Pinpoint the cell where the given text exists, returning its [x, y] midpoint coordinate. 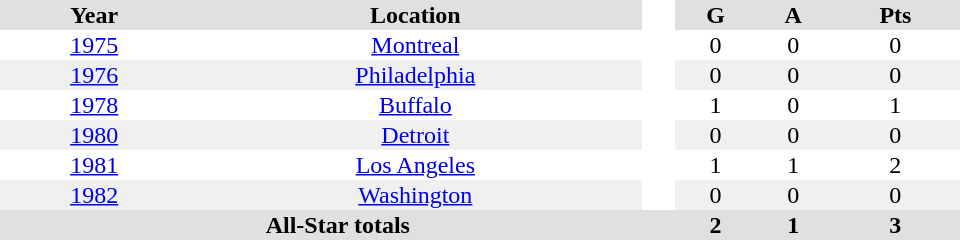
Year [94, 15]
Location [415, 15]
1976 [94, 75]
1980 [94, 135]
Los Angeles [415, 165]
All-Star totals [338, 225]
1978 [94, 105]
Montreal [415, 45]
1975 [94, 45]
1982 [94, 195]
A [794, 15]
G [716, 15]
3 [896, 225]
Detroit [415, 135]
1981 [94, 165]
Washington [415, 195]
Philadelphia [415, 75]
Buffalo [415, 105]
Pts [896, 15]
